Find where the given text appears and provide that cell's center as (X, Y) coordinate. 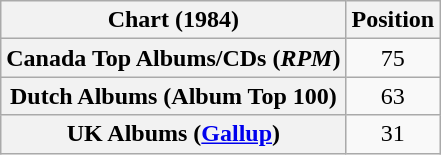
63 (393, 96)
UK Albums (Gallup) (174, 134)
75 (393, 58)
31 (393, 134)
Canada Top Albums/CDs (RPM) (174, 58)
Chart (1984) (174, 20)
Dutch Albums (Album Top 100) (174, 96)
Position (393, 20)
